Find where the given text appears and provide that cell's center as (X, Y) coordinate. 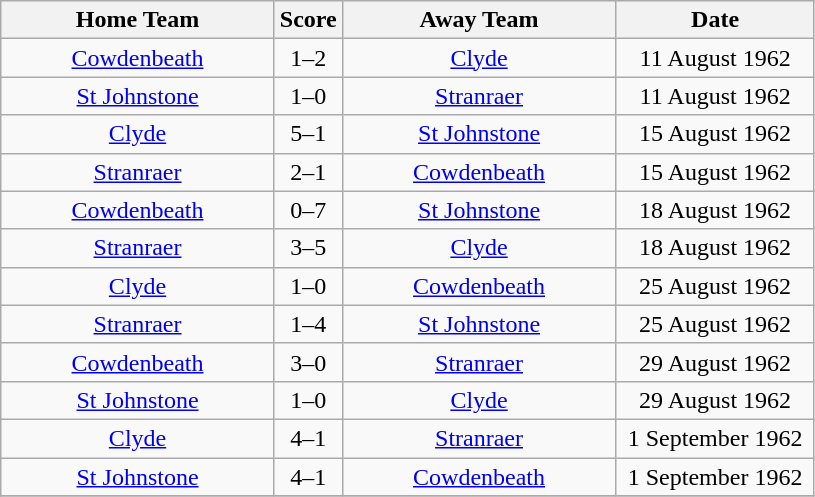
0–7 (308, 210)
3–0 (308, 362)
1–2 (308, 58)
1–4 (308, 324)
2–1 (308, 172)
5–1 (308, 134)
Home Team (138, 20)
Away Team (479, 20)
3–5 (308, 248)
Date (716, 20)
Score (308, 20)
